Determine the (x, y) coordinate at the center of the cell enclosing the given text.  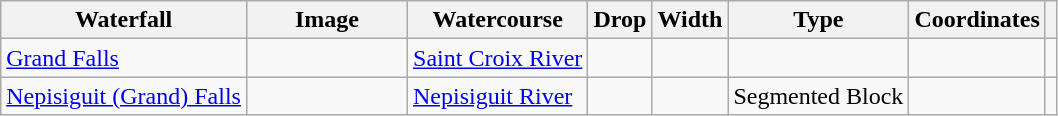
Drop (620, 20)
Type (818, 20)
Watercourse (498, 20)
Saint Croix River (498, 58)
Grand Falls (124, 58)
Nepisiguit (Grand) Falls (124, 96)
Image (326, 20)
Waterfall (124, 20)
Segmented Block (818, 96)
Coordinates (977, 20)
Width (690, 20)
Nepisiguit River (498, 96)
